Return (x, y) of the center of cell containing provided text 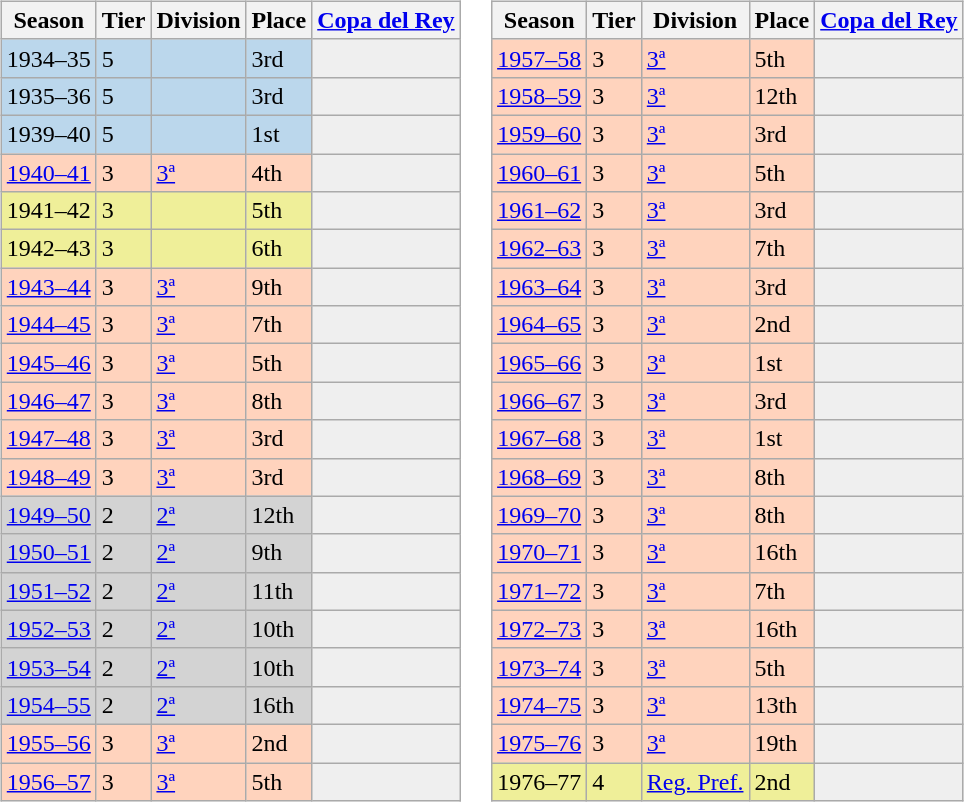
1948–49 (48, 477)
19th (782, 743)
1963–64 (540, 287)
1972–73 (540, 629)
1934–35 (48, 58)
4 (614, 781)
1964–65 (540, 325)
1951–52 (48, 591)
6th (279, 249)
1969–70 (540, 515)
1940–41 (48, 173)
1946–47 (48, 401)
1965–66 (540, 363)
1967–68 (540, 439)
1973–74 (540, 667)
1952–53 (48, 629)
1956–57 (48, 781)
1955–56 (48, 743)
1970–71 (540, 553)
1966–67 (540, 401)
11th (279, 591)
1944–45 (48, 325)
1974–75 (540, 705)
1939–40 (48, 134)
1961–62 (540, 211)
1959–60 (540, 134)
1968–69 (540, 477)
1943–44 (48, 287)
1957–58 (540, 58)
1975–76 (540, 743)
1949–50 (48, 515)
1953–54 (48, 667)
1941–42 (48, 211)
1962–63 (540, 249)
13th (782, 705)
1958–59 (540, 96)
1942–43 (48, 249)
1950–51 (48, 553)
Reg. Pref. (695, 781)
1960–61 (540, 173)
1971–72 (540, 591)
1976–77 (540, 781)
1945–46 (48, 363)
1954–55 (48, 705)
1935–36 (48, 96)
1947–48 (48, 439)
4th (279, 173)
